Identify which cell holds the provided text, then report its (x, y) central coordinate. 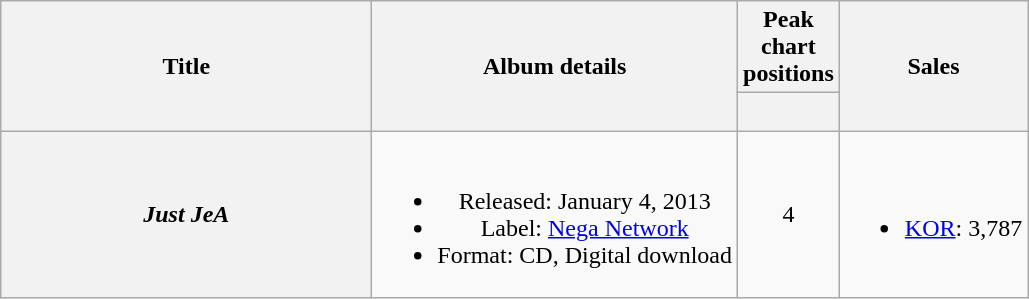
Released: January 4, 2013Label: Nega NetworkFormat: CD, Digital download (555, 214)
Peak chart positions (789, 47)
KOR: 3,787 (933, 214)
Title (186, 66)
Just JeA (186, 214)
4 (789, 214)
Album details (555, 66)
Sales (933, 66)
